Scan for the cell matching the given text and deliver its (x, y) coordinate at center. 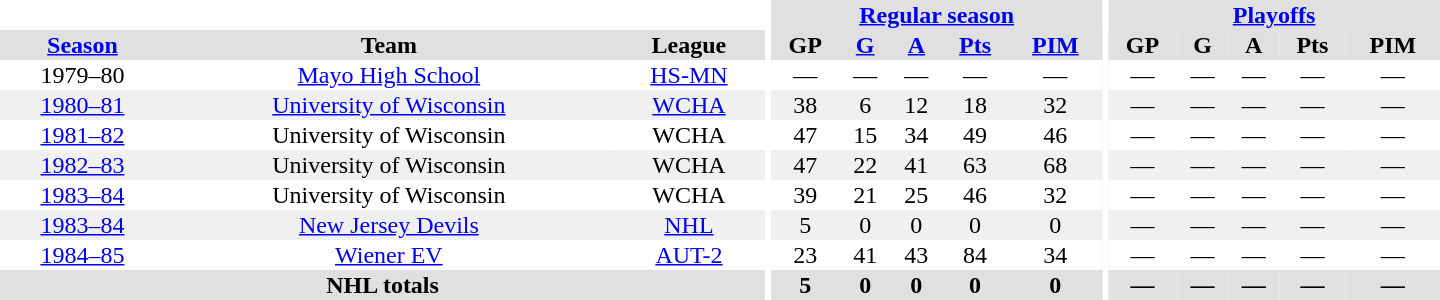
49 (975, 135)
15 (866, 135)
NHL totals (382, 285)
63 (975, 165)
25 (916, 195)
Team (389, 45)
43 (916, 255)
39 (806, 195)
NHL (689, 225)
84 (975, 255)
1981–82 (82, 135)
6 (866, 105)
1982–83 (82, 165)
AUT-2 (689, 255)
League (689, 45)
Playoffs (1274, 15)
1984–85 (82, 255)
68 (1055, 165)
New Jersey Devils (389, 225)
22 (866, 165)
1980–81 (82, 105)
Regular season (937, 15)
HS-MN (689, 75)
Season (82, 45)
23 (806, 255)
18 (975, 105)
12 (916, 105)
Wiener EV (389, 255)
1979–80 (82, 75)
38 (806, 105)
Mayo High School (389, 75)
21 (866, 195)
